Pinpoint the cell where the given text exists, returning its [X, Y] midpoint coordinate. 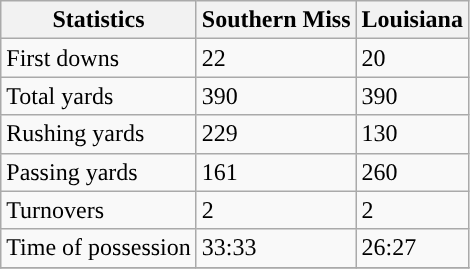
Southern Miss [276, 20]
33:33 [276, 248]
Louisiana [412, 20]
260 [412, 172]
Statistics [99, 20]
Rushing yards [99, 134]
130 [412, 134]
Time of possession [99, 248]
22 [276, 58]
Total yards [99, 96]
26:27 [412, 248]
229 [276, 134]
Turnovers [99, 210]
First downs [99, 58]
Passing yards [99, 172]
20 [412, 58]
161 [276, 172]
